Search for the cell housing the specified text and yield its [x, y] center coordinate. 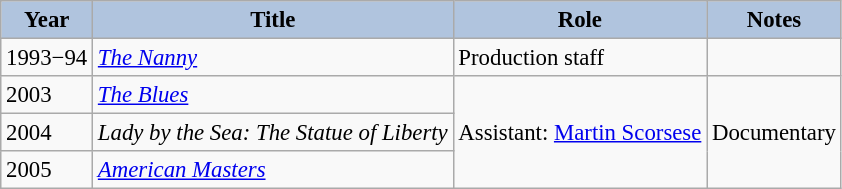
1993−94 [47, 58]
Year [47, 20]
Lady by the Sea: The Statue of Liberty [273, 133]
Title [273, 20]
Assistant: Martin Scorsese [580, 132]
2004 [47, 133]
Notes [774, 20]
Documentary [774, 132]
Production staff [580, 58]
The Nanny [273, 58]
Role [580, 20]
2003 [47, 95]
American Masters [273, 170]
The Blues [273, 95]
2005 [47, 170]
